Extract the (x, y) coordinate from the center of the cell holding the provided text.  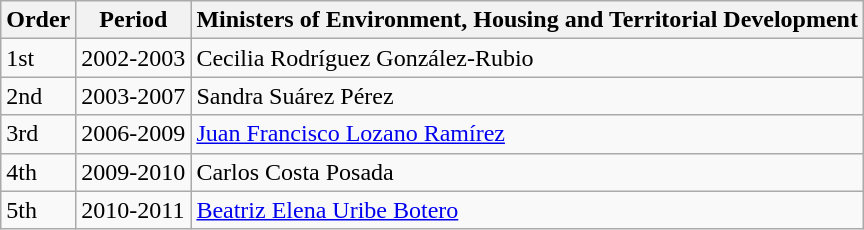
4th (38, 172)
2009-2010 (134, 172)
2003-2007 (134, 96)
Sandra Suárez Pérez (528, 96)
Order (38, 20)
1st (38, 58)
Beatriz Elena Uribe Botero (528, 210)
Cecilia Rodríguez González-Rubio (528, 58)
2002-2003 (134, 58)
Ministers of Environment, Housing and Territorial Development (528, 20)
2nd (38, 96)
Juan Francisco Lozano Ramírez (528, 134)
Carlos Costa Posada (528, 172)
2006-2009 (134, 134)
3rd (38, 134)
5th (38, 210)
Period (134, 20)
2010-2011 (134, 210)
